Provide the [x, y] coordinate of the cell's center where the given text is located.  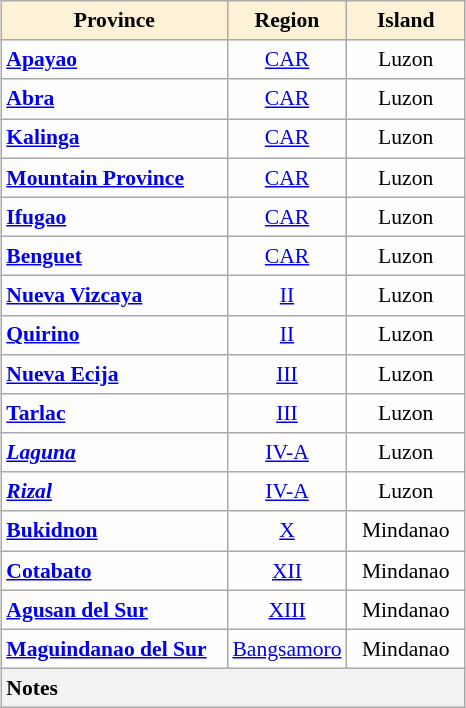
X [286, 530]
Nueva Vizcaya [114, 296]
Region [286, 20]
Cotabato [114, 570]
Abra [114, 98]
Laguna [114, 452]
Benguet [114, 256]
Bukidnon [114, 530]
Island [406, 20]
XIII [286, 610]
Apayao [114, 60]
Quirino [114, 334]
Tarlac [114, 414]
Province [114, 20]
Ifugao [114, 216]
XII [286, 570]
Maguindanao del Sur [114, 648]
Rizal [114, 492]
Notes [233, 688]
Bangsamoro [286, 648]
Agusan del Sur [114, 610]
Nueva Ecija [114, 374]
Kalinga [114, 138]
Mountain Province [114, 178]
